Search for the cell housing the specified text and yield its [x, y] center coordinate. 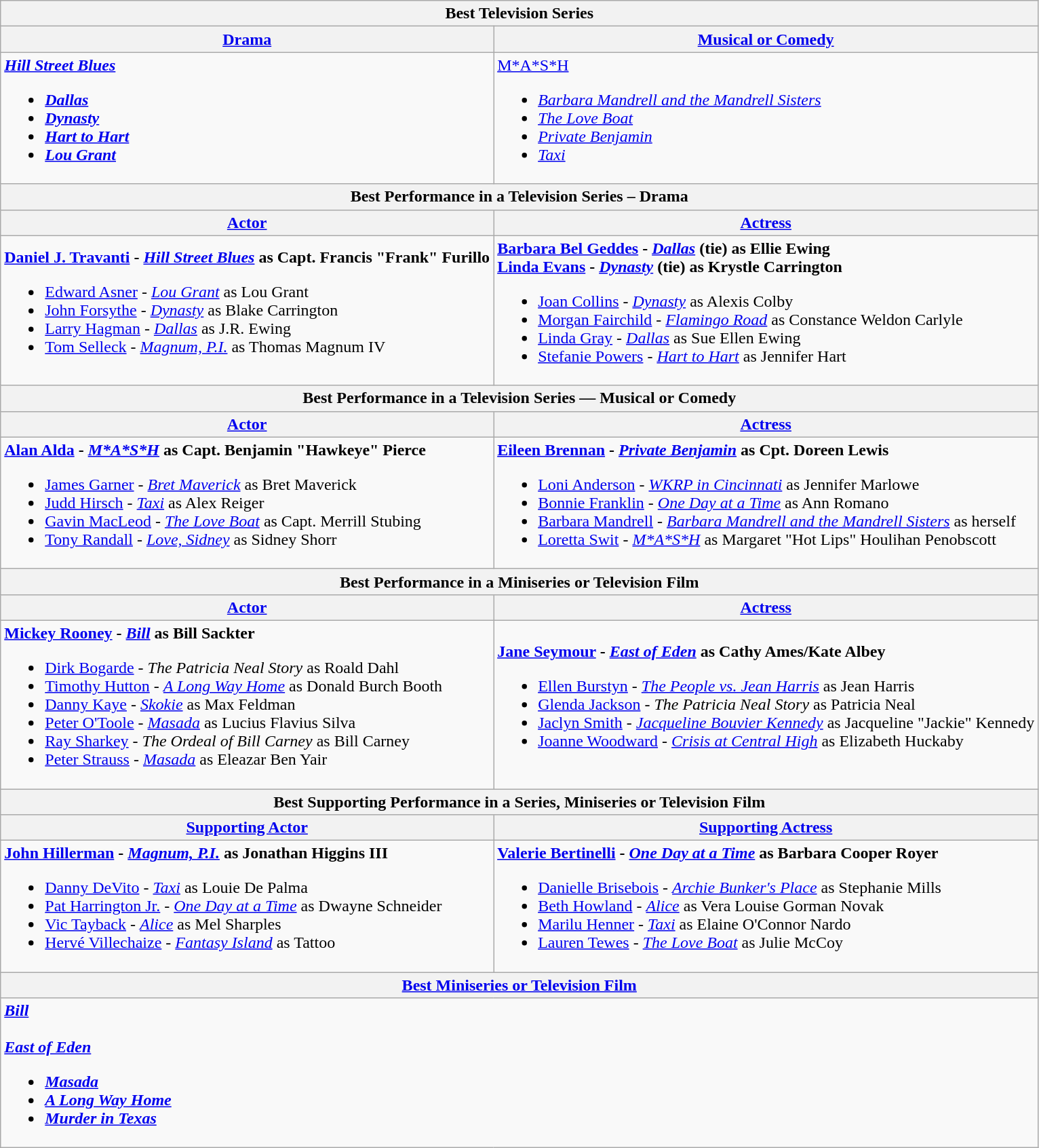
Best Performance in a Miniseries or Television Film [519, 581]
Best Performance in a Television Series – Drama [519, 197]
Hill Street BluesDallasDynastyHart to HartLou Grant [247, 118]
Best Performance in a Television Series — Musical or Comedy [519, 398]
Bill East of EdenMasadaA Long Way HomeMurder in Texas [519, 1073]
Best Television Series [519, 14]
Best Supporting Performance in a Series, Miniseries or Television Film [519, 801]
Supporting Actor [247, 828]
Drama [247, 39]
M*A*S*HBarbara Mandrell and the Mandrell SistersThe Love BoatPrivate BenjaminTaxi [766, 118]
Musical or Comedy [766, 39]
Supporting Actress [766, 828]
Best Miniseries or Television Film [519, 985]
